Pinpoint the cell where the given text exists, returning its (X, Y) midpoint coordinate. 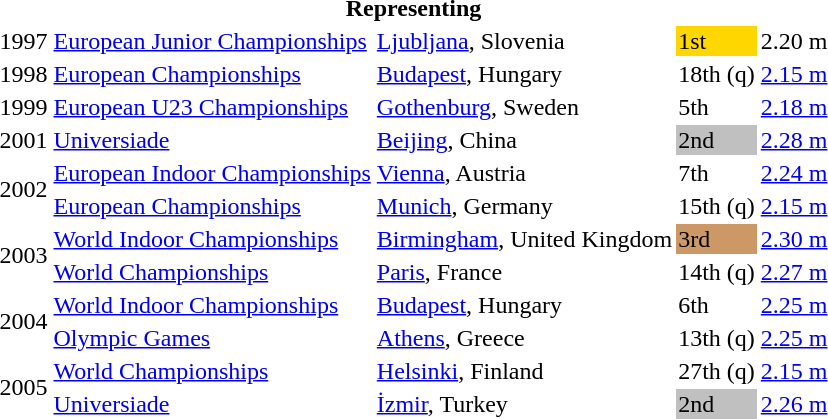
18th (q) (717, 74)
14th (q) (717, 272)
Paris, France (524, 272)
European U23 Championships (212, 107)
Athens, Greece (524, 338)
5th (717, 107)
İzmir, Turkey (524, 404)
13th (q) (717, 338)
Vienna, Austria (524, 173)
European Junior Championships (212, 41)
Birmingham, United Kingdom (524, 239)
3rd (717, 239)
Munich, Germany (524, 206)
7th (717, 173)
1st (717, 41)
European Indoor Championships (212, 173)
Gothenburg, Sweden (524, 107)
15th (q) (717, 206)
27th (q) (717, 371)
Beijing, China (524, 140)
Olympic Games (212, 338)
6th (717, 305)
Helsinki, Finland (524, 371)
Ljubljana, Slovenia (524, 41)
